Locate the cell with the specified text and output its [X, Y] center coordinate. 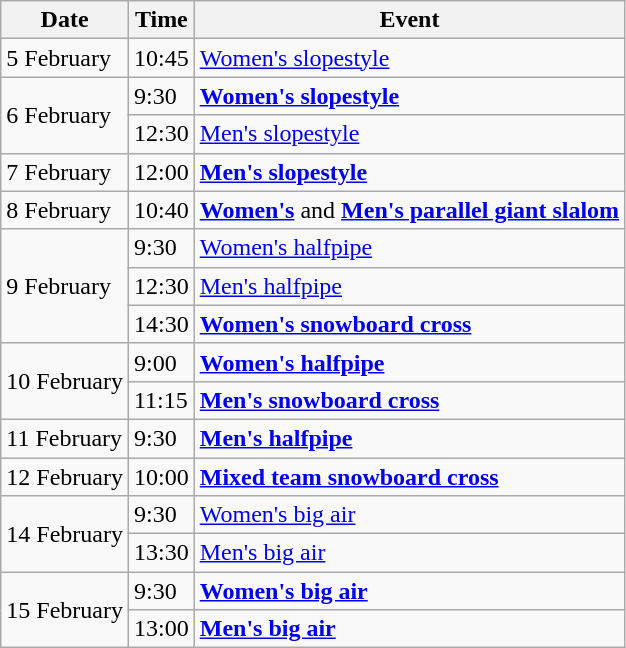
8 February [65, 210]
9 February [65, 286]
Mixed team snowboard cross [409, 477]
Time [161, 20]
6 February [65, 115]
11:15 [161, 400]
14 February [65, 534]
10:00 [161, 477]
15 February [65, 610]
12 February [65, 477]
10 February [65, 381]
9:00 [161, 362]
Men's snowboard cross [409, 400]
10:40 [161, 210]
13:00 [161, 629]
Event [409, 20]
5 February [65, 58]
12:00 [161, 172]
13:30 [161, 553]
10:45 [161, 58]
Date [65, 20]
14:30 [161, 324]
7 February [65, 172]
Women's snowboard cross [409, 324]
Women's and Men's parallel giant slalom [409, 210]
11 February [65, 438]
